Locate the cell with the specified text and output its [X, Y] center coordinate. 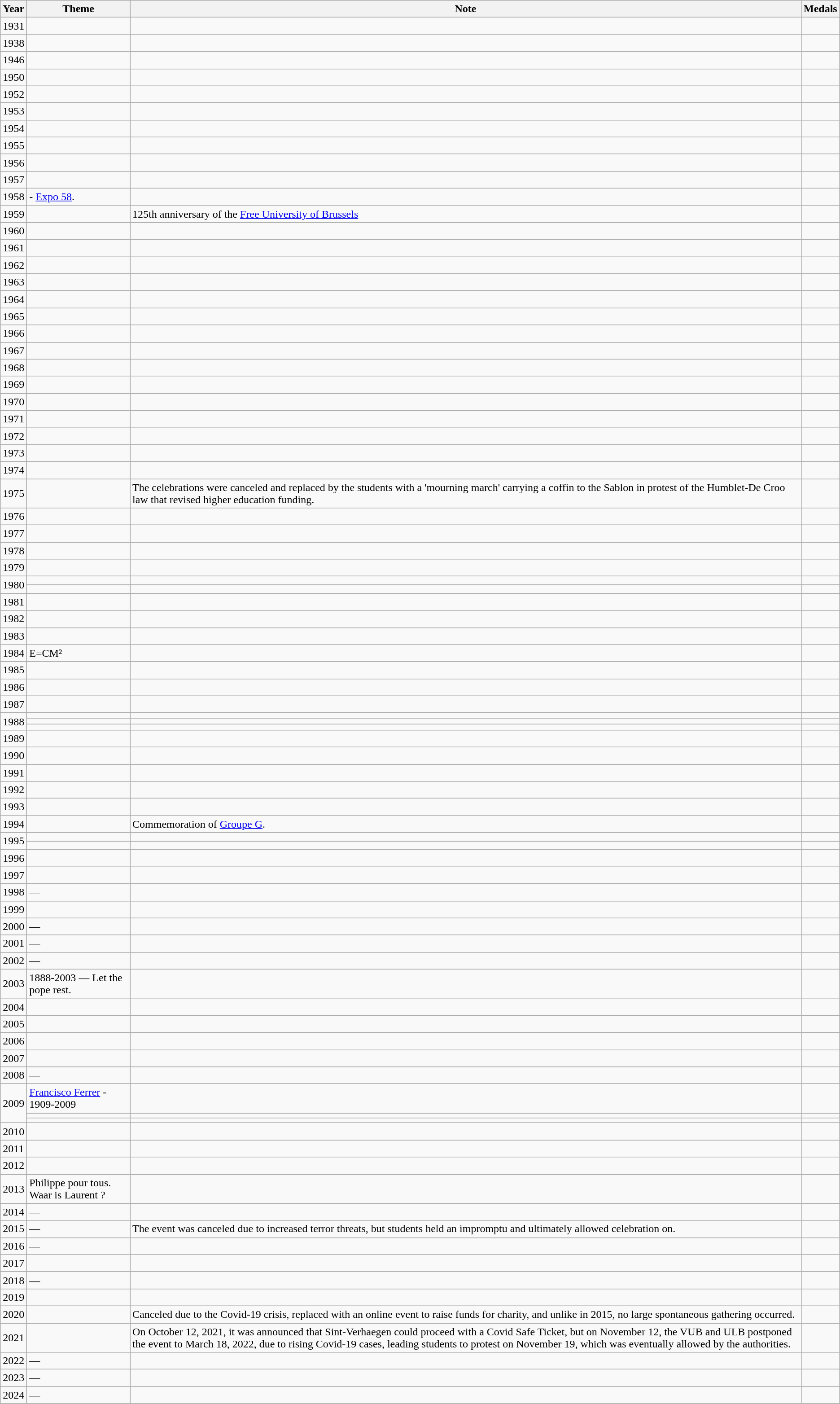
2021 [13, 1338]
1966 [13, 333]
2010 [13, 1132]
2018 [13, 1280]
1969 [13, 385]
1999 [13, 909]
2004 [13, 1007]
1986 [13, 687]
1991 [13, 772]
2019 [13, 1297]
1931 [13, 26]
1973 [13, 453]
Note [466, 9]
1960 [13, 231]
1954 [13, 128]
2022 [13, 1361]
1984 [13, 653]
1968 [13, 368]
1996 [13, 858]
2011 [13, 1149]
2007 [13, 1058]
1979 [13, 568]
1964 [13, 299]
1959 [13, 214]
1955 [13, 145]
2006 [13, 1041]
Medals [820, 9]
1967 [13, 351]
1956 [13, 162]
2001 [13, 943]
1989 [13, 738]
2008 [13, 1075]
1963 [13, 282]
1982 [13, 619]
Theme [79, 9]
Francisco Ferrer - 1909-2009 [79, 1099]
The event was canceled due to increased terror threats, but students held an impromptu and ultimately allowed celebration on. [466, 1229]
2012 [13, 1166]
1990 [13, 755]
2000 [13, 926]
Year [13, 9]
1993 [13, 807]
2015 [13, 1229]
1988 [13, 721]
1985 [13, 670]
1952 [13, 94]
2003 [13, 984]
1977 [13, 534]
1980 [13, 585]
E=CM² [79, 653]
Commemoration of Groupe G. [466, 824]
1971 [13, 419]
- Expo 58. [79, 197]
1975 [13, 493]
1974 [13, 470]
2014 [13, 1212]
1997 [13, 875]
125th anniversary of the Free University of Brussels [466, 214]
1957 [13, 180]
1946 [13, 60]
1992 [13, 790]
1938 [13, 43]
1987 [13, 704]
1976 [13, 517]
2020 [13, 1314]
1962 [13, 265]
1965 [13, 316]
1998 [13, 892]
2024 [13, 1395]
2017 [13, 1263]
1961 [13, 248]
1958 [13, 197]
1953 [13, 111]
1978 [13, 551]
2002 [13, 961]
2023 [13, 1378]
2009 [13, 1103]
1983 [13, 636]
2013 [13, 1189]
2005 [13, 1024]
1888-2003 — Let the pope rest. [79, 984]
1994 [13, 824]
2016 [13, 1246]
1972 [13, 436]
Philippe pour tous. Waar is Laurent ? [79, 1189]
1970 [13, 402]
1950 [13, 77]
1995 [13, 841]
1981 [13, 602]
